Identify which cell holds the provided text, then report its (x, y) central coordinate. 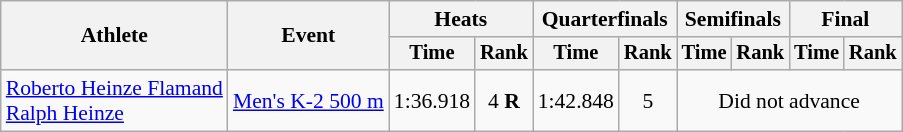
Did not advance (790, 100)
Heats (461, 19)
Roberto Heinze FlamandRalph Heinze (114, 100)
4 R (504, 100)
1:42.848 (576, 100)
Semifinals (733, 19)
Final (845, 19)
Athlete (114, 36)
Men's K-2 500 m (308, 100)
Event (308, 36)
Quarterfinals (605, 19)
5 (648, 100)
1:36.918 (432, 100)
